Find where the given text appears and provide that cell's center as [X, Y] coordinate. 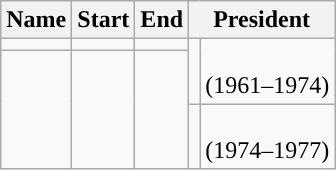
Name [36, 20]
End [162, 20]
President [262, 20]
Start [104, 20]
(1974–1977) [268, 136]
(1961–1974) [268, 72]
